Extract the (X, Y) coordinate from the center of the cell holding the provided text.  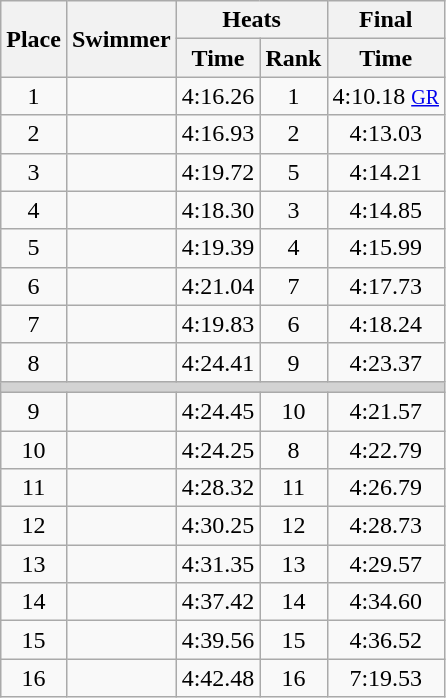
4:42.48 (218, 678)
4:18.30 (218, 210)
4:23.37 (386, 362)
4:22.79 (386, 449)
4:19.39 (218, 248)
4:30.25 (218, 526)
Place (34, 39)
4:37.42 (218, 602)
4:18.24 (386, 324)
4:19.83 (218, 324)
4:28.73 (386, 526)
4:34.60 (386, 602)
4:16.26 (218, 96)
4:36.52 (386, 640)
4:19.72 (218, 172)
4:14.21 (386, 172)
Swimmer (121, 39)
4:16.93 (218, 134)
4:21.57 (386, 411)
4:31.35 (218, 564)
4:10.18 GR (386, 96)
4:15.99 (386, 248)
4:28.32 (218, 488)
7:19.53 (386, 678)
Heats (252, 20)
4:29.57 (386, 564)
4:14.85 (386, 210)
4:21.04 (218, 286)
4:13.03 (386, 134)
4:24.45 (218, 411)
Rank (294, 58)
4:24.25 (218, 449)
4:26.79 (386, 488)
4:24.41 (218, 362)
4:17.73 (386, 286)
4:39.56 (218, 640)
Final (386, 20)
